Scan for the cell matching the given text and deliver its (x, y) coordinate at center. 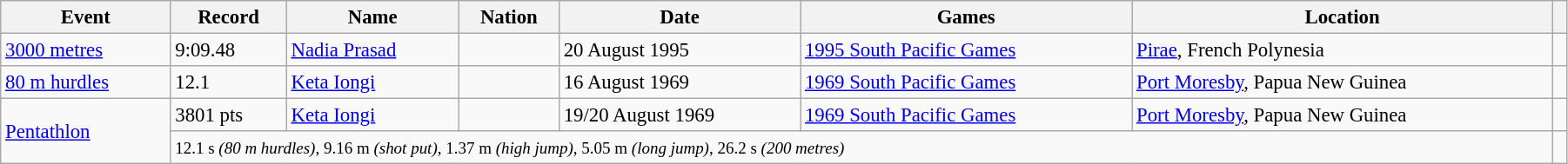
Games (966, 17)
3000 metres (85, 50)
1995 South Pacific Games (966, 50)
Nation (508, 17)
20 August 1995 (679, 50)
Pirae, French Polynesia (1343, 50)
16 August 1969 (679, 82)
Event (85, 17)
Date (679, 17)
12.1 (228, 82)
19/20 August 1969 (679, 115)
80 m hurdles (85, 82)
12.1 s (80 m hurdles), 9.16 m (shot put), 1.37 m (high jump), 5.05 m (long jump), 26.2 s (200 metres) (861, 148)
Pentathlon (85, 132)
9:09.48 (228, 50)
Name (372, 17)
Record (228, 17)
Nadia Prasad (372, 50)
Location (1343, 17)
3801 pts (228, 115)
